Output the [X, Y] coordinate of the center of the cell containing the given text.  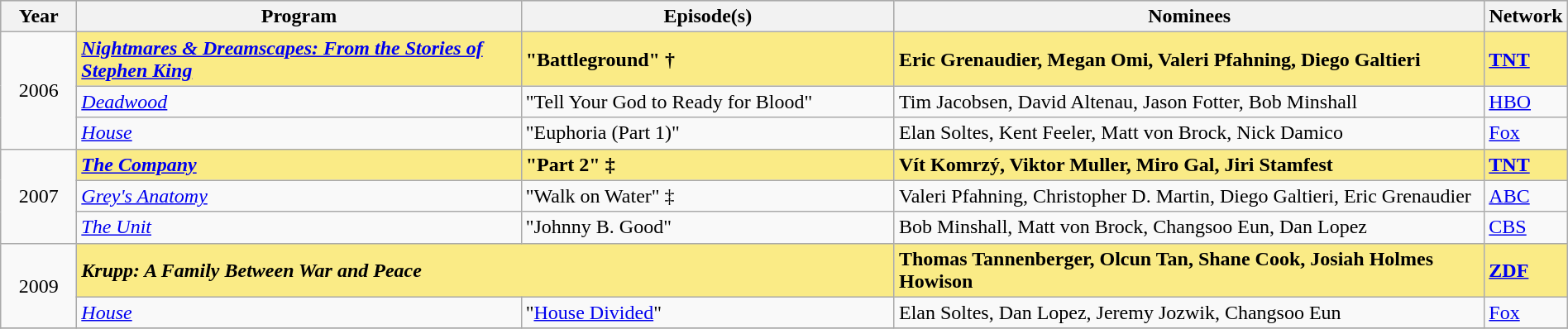
The Company [299, 164]
The Unit [299, 227]
Deadwood [299, 102]
"House Divided" [708, 312]
"Part 2" ‡ [708, 164]
HBO [1526, 102]
Bob Minshall, Matt von Brock, Changsoo Eun, Dan Lopez [1189, 227]
ABC [1526, 196]
"Euphoria (Part 1)" [708, 133]
Nominees [1189, 17]
Episode(s) [708, 17]
2007 [39, 196]
Elan Soltes, Dan Lopez, Jeremy Jozwik, Changsoo Eun [1189, 312]
CBS [1526, 227]
Eric Grenaudier, Megan Omi, Valeri Pfahning, Diego Galtieri [1189, 60]
Grey's Anatomy [299, 196]
Nightmares & Dreamscapes: From the Stories of Stephen King [299, 60]
"Johnny B. Good" [708, 227]
Network [1526, 17]
2009 [39, 286]
Krupp: A Family Between War and Peace [486, 269]
Thomas Tannenberger, Olcun Tan, Shane Cook, Josiah Holmes Howison [1189, 269]
Tim Jacobsen, David Altenau, Jason Fotter, Bob Minshall [1189, 102]
Year [39, 17]
Vít Komrzý, Viktor Muller, Miro Gal, Jiri Stamfest [1189, 164]
2006 [39, 91]
Program [299, 17]
Elan Soltes, Kent Feeler, Matt von Brock, Nick Damico [1189, 133]
ZDF [1526, 269]
"Battleground" † [708, 60]
"Walk on Water" ‡ [708, 196]
"Tell Your God to Ready for Blood" [708, 102]
Valeri Pfahning, Christopher D. Martin, Diego Galtieri, Eric Grenaudier [1189, 196]
